Determine the (X, Y) coordinate at the center of the cell enclosing the given text.  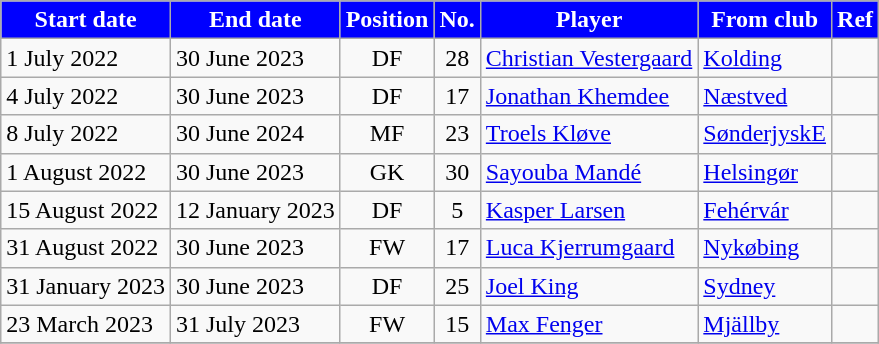
Sydney (765, 286)
Christian Vestergaard (588, 58)
Mjällby (765, 324)
Jonathan Khemdee (588, 96)
Kasper Larsen (588, 210)
31 July 2023 (255, 324)
Start date (86, 20)
Troels Kløve (588, 134)
MF (387, 134)
1 August 2022 (86, 172)
31 August 2022 (86, 248)
15 (457, 324)
25 (457, 286)
Næstved (765, 96)
30 June 2024 (255, 134)
8 July 2022 (86, 134)
28 (457, 58)
12 January 2023 (255, 210)
4 July 2022 (86, 96)
Helsingør (765, 172)
15 August 2022 (86, 210)
Sayouba Mandé (588, 172)
1 July 2022 (86, 58)
End date (255, 20)
Player (588, 20)
31 January 2023 (86, 286)
5 (457, 210)
Luca Kjerrumgaard (588, 248)
23 March 2023 (86, 324)
Max Fenger (588, 324)
SønderjyskE (765, 134)
23 (457, 134)
No. (457, 20)
Position (387, 20)
Kolding (765, 58)
Fehérvár (765, 210)
From club (765, 20)
30 (457, 172)
GK (387, 172)
Joel King (588, 286)
Ref (856, 20)
Nykøbing (765, 248)
